For the text-containing cell, return its midpoint in (X, Y) coordinate format. 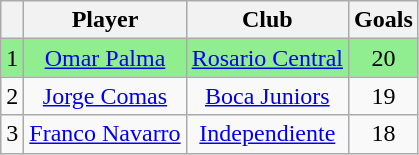
18 (384, 134)
Goals (384, 20)
19 (384, 96)
Player (105, 20)
3 (12, 134)
Independiente (267, 134)
Rosario Central (267, 58)
2 (12, 96)
20 (384, 58)
Club (267, 20)
Boca Juniors (267, 96)
Omar Palma (105, 58)
Jorge Comas (105, 96)
1 (12, 58)
Franco Navarro (105, 134)
